Return [X, Y] of the center of cell containing provided text 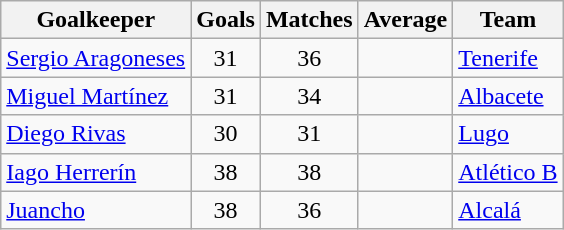
Matches [309, 20]
Iago Herrerín [96, 172]
Sergio Aragoneses [96, 58]
Team [508, 20]
Tenerife [508, 58]
Juancho [96, 210]
Atlético B [508, 172]
34 [309, 96]
Goals [226, 20]
Diego Rivas [96, 134]
Alcalá [508, 210]
Lugo [508, 134]
Miguel Martínez [96, 96]
Goalkeeper [96, 20]
30 [226, 134]
Average [406, 20]
Albacete [508, 96]
